Pinpoint the cell where the given text exists, returning its [X, Y] midpoint coordinate. 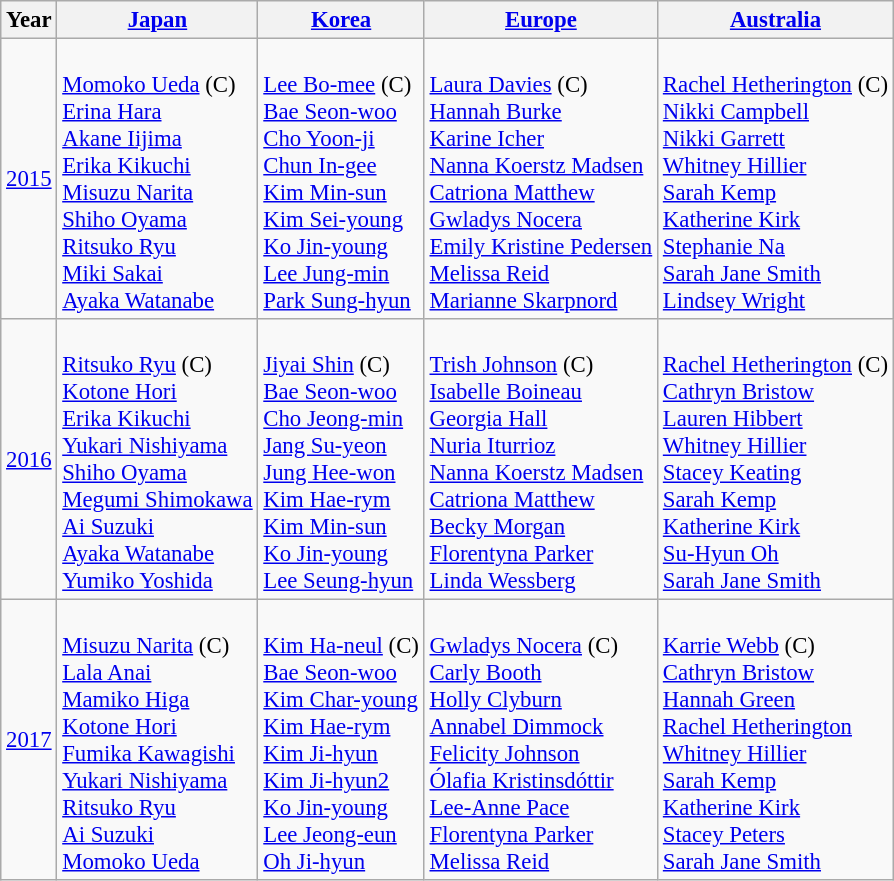
2016 [29, 460]
Ritsuko Ryu (C) Kotone Hori Erika Kikuchi Yukari Nishiyama Shiho Oyama Megumi Shimokawa Ai Suzuki Ayaka Watanabe Yumiko Yoshida [158, 460]
Rachel Hetherington (C) Cathryn Bristow Lauren Hibbert Whitney Hillier Stacey Keating Sarah Kemp Katherine Kirk Su-Hyun Oh Sarah Jane Smith [776, 460]
Gwladys Nocera (C) Carly Booth Holly Clyburn Annabel Dimmock Felicity Johnson Ólafia Kristinsdóttir Lee-Anne Pace Florentyna Parker Melissa Reid [540, 740]
Europe [540, 20]
2017 [29, 740]
Misuzu Narita (C) Lala Anai Mamiko Higa Kotone Hori Fumika Kawagishi Yukari Nishiyama Ritsuko Ryu Ai Suzuki Momoko Ueda [158, 740]
Momoko Ueda (C) Erina Hara Akane Iijima Erika Kikuchi Misuzu Narita Shiho Oyama Ritsuko Ryu Miki Sakai Ayaka Watanabe [158, 180]
Rachel Hetherington (C) Nikki Campbell Nikki Garrett Whitney Hillier Sarah Kemp Katherine Kirk Stephanie Na Sarah Jane Smith Lindsey Wright [776, 180]
2015 [29, 180]
Year [29, 20]
Lee Bo-mee (C) Bae Seon-woo Cho Yoon-ji Chun In-gee Kim Min-sun Kim Sei-young Ko Jin-young Lee Jung-min Park Sung-hyun [341, 180]
Japan [158, 20]
Karrie Webb (C) Cathryn Bristow Hannah Green Rachel Hetherington Whitney Hillier Sarah Kemp Katherine Kirk Stacey Peters Sarah Jane Smith [776, 740]
Jiyai Shin (C) Bae Seon-woo Cho Jeong-min Jang Su-yeon Jung Hee-won Kim Hae-rym Kim Min-sun Ko Jin-young Lee Seung-hyun [341, 460]
Kim Ha-neul (C) Bae Seon-woo Kim Char-young Kim Hae-rym Kim Ji-hyun Kim Ji-hyun2 Ko Jin-young Lee Jeong-eun Oh Ji-hyun [341, 740]
Korea [341, 20]
Trish Johnson (C) Isabelle Boineau Georgia Hall Nuria Iturrioz Nanna Koerstz Madsen Catriona Matthew Becky Morgan Florentyna Parker Linda Wessberg [540, 460]
Australia [776, 20]
